Locate the cell with the specified text and output its [X, Y] center coordinate. 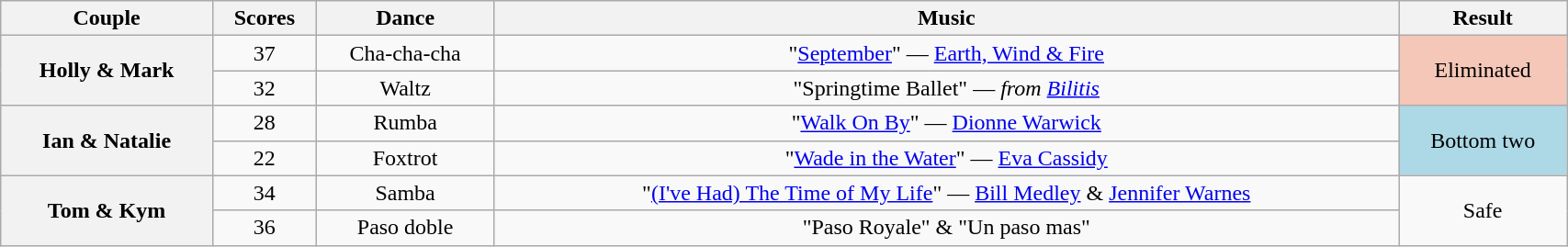
"(I've Had) The Time of My Life" — Bill Medley & Jennifer Warnes [946, 193]
"Springtime Ballet" — from Bilitis [946, 88]
Bottom two [1483, 140]
"Paso Royale" & "Un paso mas" [946, 228]
32 [265, 88]
Scores [265, 18]
28 [265, 123]
Safe [1483, 210]
"Wade in the Water" — Eva Cassidy [946, 158]
37 [265, 53]
Holly & Mark [107, 71]
"Walk On By" — Dionne Warwick [946, 123]
Paso doble [405, 228]
Ian & Natalie [107, 140]
Cha-cha-cha [405, 53]
Eliminated [1483, 71]
Samba [405, 193]
36 [265, 228]
Tom & Kym [107, 210]
34 [265, 193]
Result [1483, 18]
Dance [405, 18]
"September" — Earth, Wind & Fire [946, 53]
Foxtrot [405, 158]
Waltz [405, 88]
Rumba [405, 123]
Couple [107, 18]
Music [946, 18]
22 [265, 158]
